Extract the [X, Y] coordinate from the center of the cell holding the provided text.  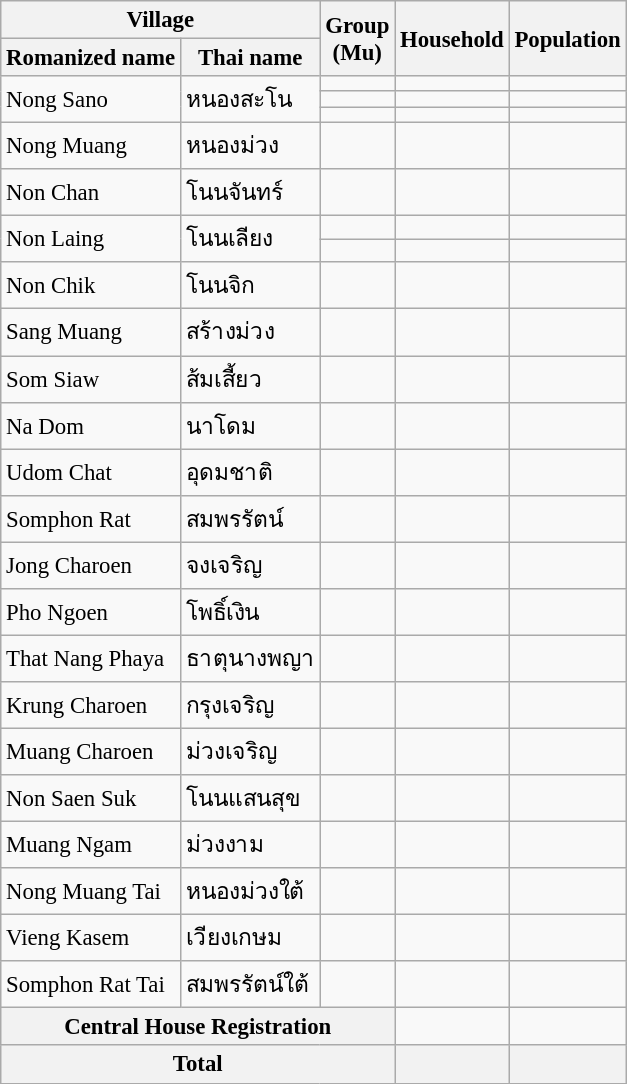
Household [452, 38]
Non Saen Suk [91, 798]
อุดมชาติ [250, 472]
นาโดม [250, 426]
Vieng Kasem [91, 938]
Somphon Rat [91, 518]
โนนจิก [250, 286]
สร้างม่วง [250, 332]
Pho Ngoen [91, 612]
Nong Sano [91, 100]
โนนแสนสุข [250, 798]
โนนเลียง [250, 240]
หนองม่วง [250, 146]
Udom Chat [91, 472]
หนองสะโน [250, 100]
หนองม่วงใต้ [250, 892]
Sang Muang [91, 332]
Krung Charoen [91, 706]
กรุงเจริญ [250, 706]
Muang Charoen [91, 752]
Jong Charoen [91, 566]
Na Dom [91, 426]
Total [198, 1065]
Som Siaw [91, 380]
Group(Mu) [358, 38]
Population [568, 38]
Thai name [250, 58]
ม่วงเจริญ [250, 752]
That Nang Phaya [91, 658]
Nong Muang [91, 146]
Romanized name [91, 58]
Somphon Rat Tai [91, 984]
Village [160, 20]
สมพรรัตน์ [250, 518]
Non Chan [91, 192]
สมพรรัตน์ใต้ [250, 984]
จงเจริญ [250, 566]
Nong Muang Tai [91, 892]
ม่วงงาม [250, 846]
ส้มเสี้ยว [250, 380]
ธาตุนางพญา [250, 658]
โนนจันทร์ [250, 192]
เวียงเกษม [250, 938]
โพธิ์เงิน [250, 612]
Muang Ngam [91, 846]
Central House Registration [198, 1027]
Non Chik [91, 286]
Non Laing [91, 240]
